Determine the [x, y] coordinate at the center of the cell enclosing the given text.  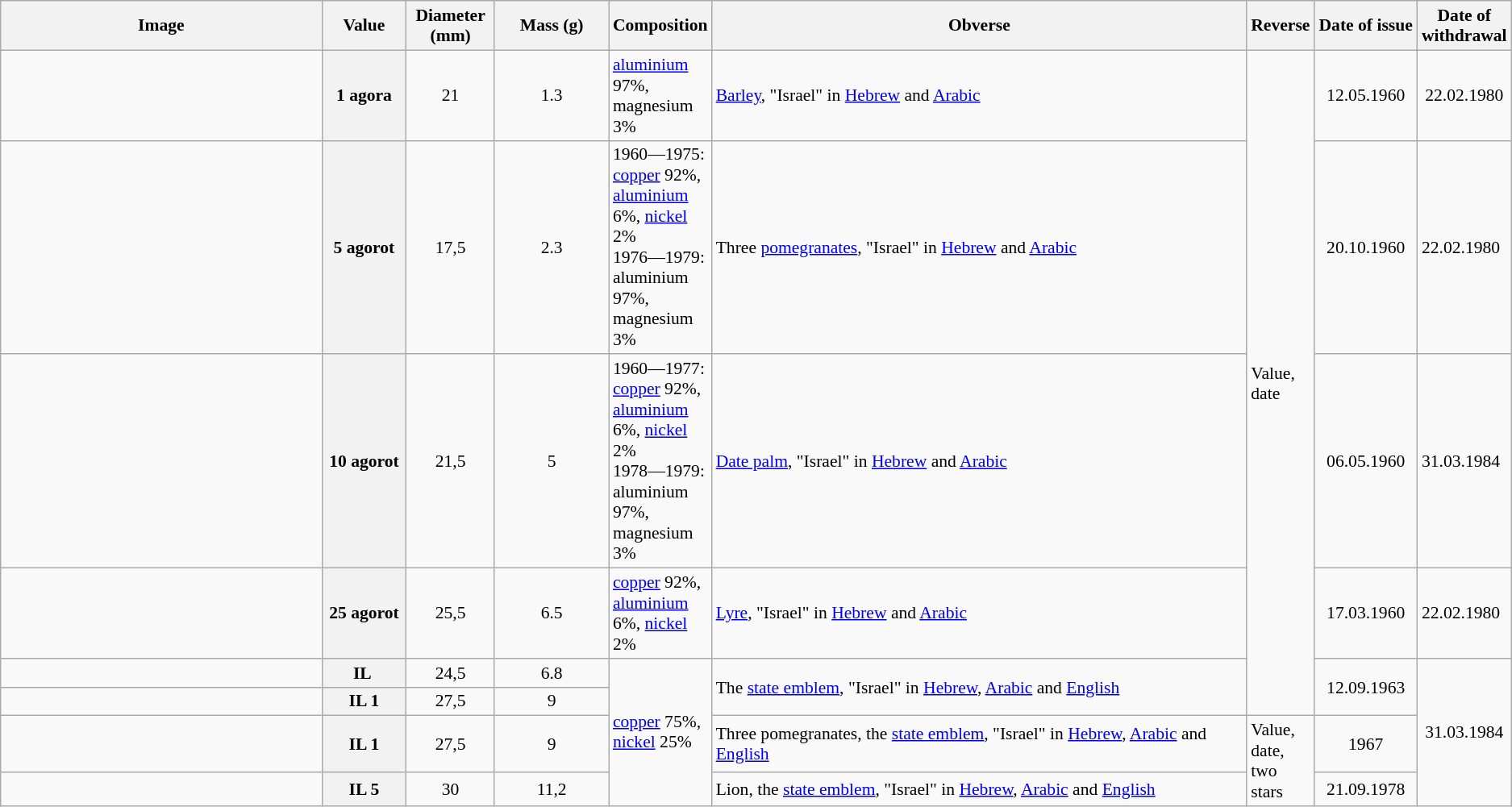
21.09.1978 [1365, 790]
Lion, the state emblem, "Israel" in Hebrew, Arabic and English [980, 790]
6.8 [552, 673]
25 agorot [364, 614]
Reverse [1281, 26]
21,5 [451, 461]
25,5 [451, 614]
Image [161, 26]
1960—1975: copper 92%, aluminium 6%, nickel 2%1976—1979: aluminium 97%, magnesium 3% [660, 247]
copper 75%, nickel 25% [660, 732]
1960—1977: copper 92%, aluminium 6%, nickel 2%1978—1979: aluminium 97%, magnesium 3% [660, 461]
Lyre, "Israel" in Hebrew and Arabic [980, 614]
1.3 [552, 95]
11,2 [552, 790]
Three pomegranates, "Israel" in Hebrew and Arabic [980, 247]
30 [451, 790]
6.5 [552, 614]
10 agorot [364, 461]
5 agorot [364, 247]
12.09.1963 [1365, 687]
20.10.1960 [1365, 247]
1 agora [364, 95]
Diameter (mm) [451, 26]
17.03.1960 [1365, 614]
21 [451, 95]
2.3 [552, 247]
Date of issue [1365, 26]
17,5 [451, 247]
Date of withdrawal [1464, 26]
Barley, "Israel" in Hebrew and Arabic [980, 95]
Value, date, two stars [1281, 761]
aluminium 97%, magnesium 3% [660, 95]
Composition [660, 26]
Mass (g) [552, 26]
06.05.1960 [1365, 461]
Date palm, "Israel" in Hebrew and Arabic [980, 461]
copper 92%, aluminium 6%, nickel 2% [660, 614]
12.05.1960 [1365, 95]
IL 5 [364, 790]
24,5 [451, 673]
Value, date [1281, 383]
5 [552, 461]
Value [364, 26]
IL [364, 673]
The state emblem, "Israel" in Hebrew, Arabic and English [980, 687]
1967 [1365, 745]
Obverse [980, 26]
Three pomegranates, the state emblem, "Israel" in Hebrew, Arabic and English [980, 745]
